Output the [X, Y] coordinate of the center of the cell containing the given text.  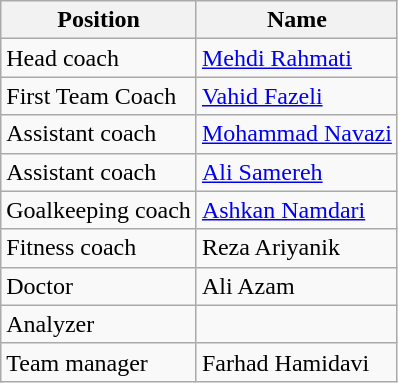
Ali Samereh [296, 172]
Fitness coach [99, 248]
Goalkeeping coach [99, 210]
Head coach [99, 58]
Doctor [99, 286]
First Team Coach [99, 96]
Name [296, 20]
Ashkan Namdari [296, 210]
Mohammad Navazi [296, 134]
Vahid Fazeli [296, 96]
Team manager [99, 362]
Farhad Hamidavi [296, 362]
Position [99, 20]
Reza Ariyanik [296, 248]
Mehdi Rahmati [296, 58]
Ali Azam [296, 286]
Analyzer [99, 324]
